Detect which cell encompasses the target text, then output its (X, Y) center coordinate. 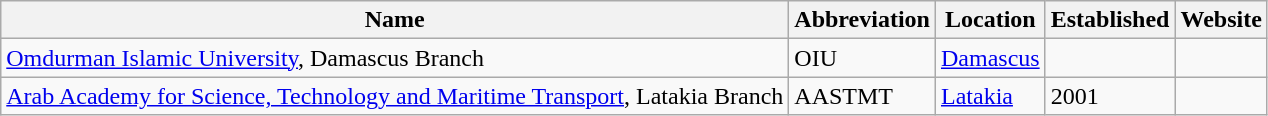
2001 (1110, 96)
Website (1221, 20)
Damascus (990, 58)
Omdurman Islamic University, Damascus Branch (395, 58)
OIU (862, 58)
AASTMT (862, 96)
Location (990, 20)
Established (1110, 20)
Name (395, 20)
Abbreviation (862, 20)
Arab Academy for Science, Technology and Maritime Transport, Latakia Branch (395, 96)
Latakia (990, 96)
